Search for the cell housing the specified text and yield its (X, Y) center coordinate. 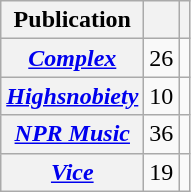
NPR Music (72, 134)
Vice (72, 172)
Highsnobiety (72, 96)
10 (162, 96)
Complex (72, 58)
36 (162, 134)
Publication (72, 20)
19 (162, 172)
26 (162, 58)
